Return [X, Y] of the center of cell containing provided text 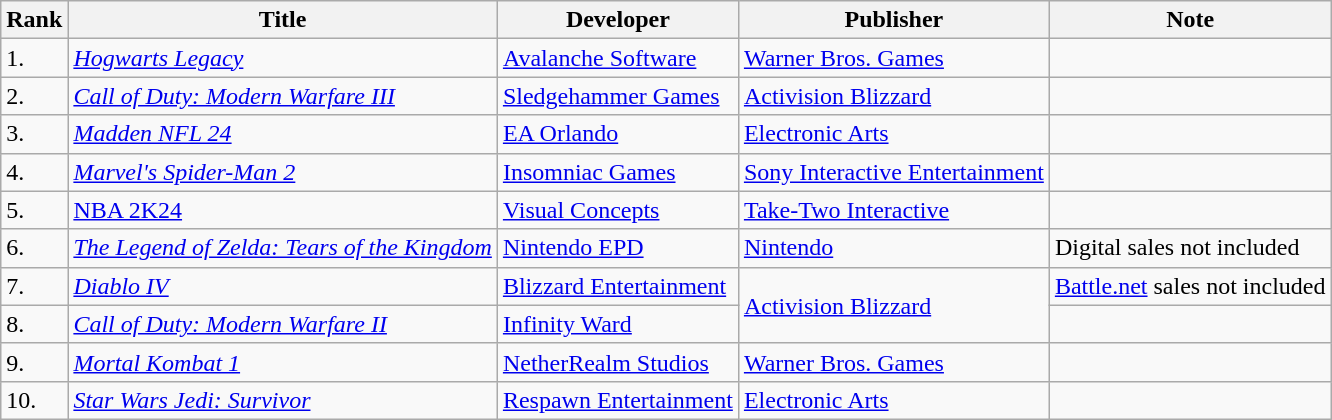
Nintendo [894, 248]
Sledgehammer Games [618, 96]
2. [34, 96]
3. [34, 134]
Avalanche Software [618, 58]
Nintendo EPD [618, 248]
Mortal Kombat 1 [283, 362]
NBA 2K24 [283, 210]
1. [34, 58]
Take-Two Interactive [894, 210]
8. [34, 324]
5. [34, 210]
6. [34, 248]
Title [283, 20]
Note [1190, 20]
Infinity Ward [618, 324]
Developer [618, 20]
Blizzard Entertainment [618, 286]
Marvel's Spider-Man 2 [283, 172]
Digital sales not included [1190, 248]
Battle.net sales not included [1190, 286]
9. [34, 362]
Respawn Entertainment [618, 400]
Publisher [894, 20]
Sony Interactive Entertainment [894, 172]
Rank [34, 20]
7. [34, 286]
10. [34, 400]
Star Wars Jedi: Survivor [283, 400]
Madden NFL 24 [283, 134]
Visual Concepts [618, 210]
4. [34, 172]
EA Orlando [618, 134]
NetherRealm Studios [618, 362]
Diablo IV [283, 286]
The Legend of Zelda: Tears of the Kingdom [283, 248]
Call of Duty: Modern Warfare II [283, 324]
Call of Duty: Modern Warfare III [283, 96]
Insomniac Games [618, 172]
Hogwarts Legacy [283, 58]
